Extract the [X, Y] coordinate from the center of the cell holding the provided text.  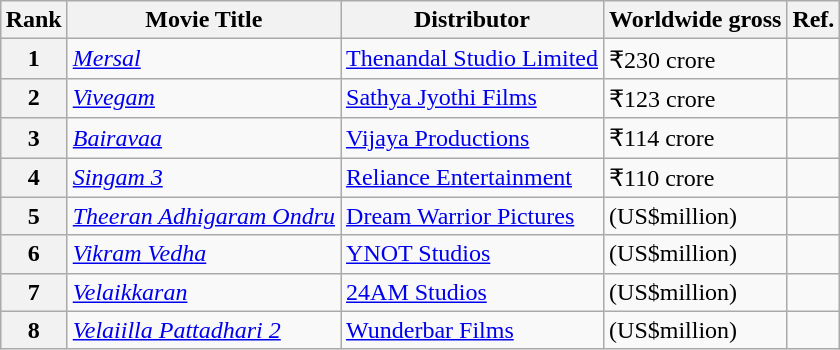
Bairavaa [204, 138]
3 [34, 138]
₹114 crore [696, 138]
Ref. [814, 20]
Mersal [204, 59]
1 [34, 59]
5 [34, 216]
Singam 3 [204, 178]
Sathya Jyothi Films [472, 98]
Distributor [472, 20]
Vijaya Productions [472, 138]
₹110 crore [696, 178]
Velaikkaran [204, 292]
6 [34, 254]
8 [34, 330]
7 [34, 292]
Vikram Vedha [204, 254]
Movie Title [204, 20]
Worldwide gross [696, 20]
Vivegam [204, 98]
Velaiilla Pattadhari 2 [204, 330]
Thenandal Studio Limited [472, 59]
Rank [34, 20]
4 [34, 178]
2 [34, 98]
₹230 crore [696, 59]
24AM Studios [472, 292]
₹123 crore [696, 98]
Wunderbar Films [472, 330]
Theeran Adhigaram Ondru [204, 216]
Dream Warrior Pictures [472, 216]
YNOT Studios [472, 254]
Reliance Entertainment [472, 178]
